Capture the cell that displays the provided text and extract its (X, Y) central coordinate. 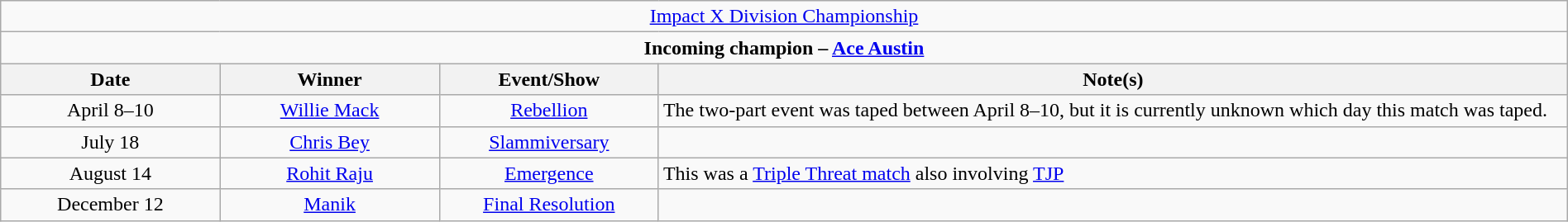
December 12 (111, 205)
Impact X Division Championship (784, 17)
April 8–10 (111, 111)
Event/Show (549, 79)
Slammiversary (549, 142)
Incoming champion – Ace Austin (784, 48)
The two-part event was taped between April 8–10, but it is currently unknown which day this match was taped. (1113, 111)
August 14 (111, 173)
Winner (329, 79)
Emergence (549, 173)
Final Resolution (549, 205)
Date (111, 79)
Manik (329, 205)
July 18 (111, 142)
Chris Bey (329, 142)
Rohit Raju (329, 173)
This was a Triple Threat match also involving TJP (1113, 173)
Note(s) (1113, 79)
Rebellion (549, 111)
Willie Mack (329, 111)
